Scan for the cell matching the given text and deliver its [x, y] coordinate at center. 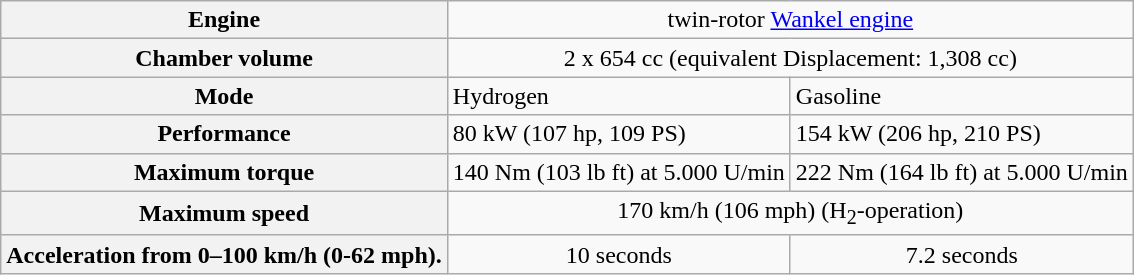
Gasoline [962, 96]
7.2 seconds [962, 254]
2 x 654 cc (equivalent Displacement: 1,308 cc) [790, 58]
Hydrogen [618, 96]
170 km/h (106 mph) (H2-operation) [790, 213]
Mode [224, 96]
154 kW (206 hp, 210 PS) [962, 134]
Acceleration from 0–100 km/h (0-62 mph). [224, 254]
10 seconds [618, 254]
Chamber volume [224, 58]
Performance [224, 134]
twin-rotor Wankel engine [790, 20]
140 Nm (103 lb ft) at 5.000 U/min [618, 172]
Maximum speed [224, 213]
222 Nm (164 lb ft) at 5.000 U/min [962, 172]
Engine [224, 20]
80 kW (107 hp, 109 PS) [618, 134]
Maximum torque [224, 172]
